Provide the [X, Y] coordinate of the cell's center where the given text is located.  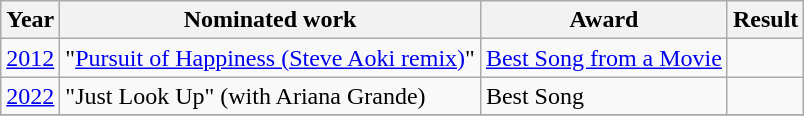
Nominated work [270, 20]
2022 [30, 96]
"Pursuit of Happiness (Steve Aoki remix)" [270, 58]
"Just Look Up" (with Ariana Grande) [270, 96]
Result [765, 20]
Best Song from a Movie [604, 58]
Award [604, 20]
Year [30, 20]
Best Song [604, 96]
2012 [30, 58]
